Provide the (x, y) coordinate of the cell's center where the given text is located.  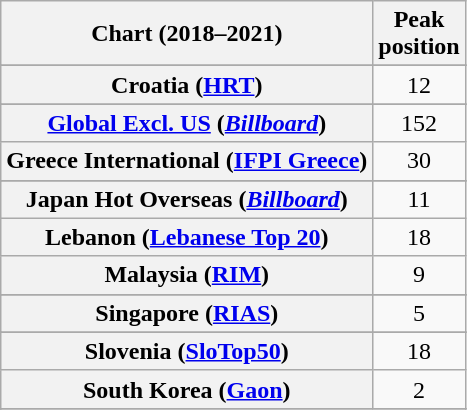
South Korea (Gaon) (187, 389)
Peakposition (419, 34)
30 (419, 161)
Chart (2018–2021) (187, 34)
Japan Hot Overseas (Billboard) (187, 199)
Greece International (IFPI Greece) (187, 161)
152 (419, 123)
Singapore (RIAS) (187, 313)
2 (419, 389)
12 (419, 85)
11 (419, 199)
Malaysia (RIM) (187, 275)
Global Excl. US (Billboard) (187, 123)
Lebanon (Lebanese Top 20) (187, 237)
5 (419, 313)
9 (419, 275)
Slovenia (SloTop50) (187, 351)
Croatia (HRT) (187, 85)
